Return [x, y] of the center of cell containing provided text 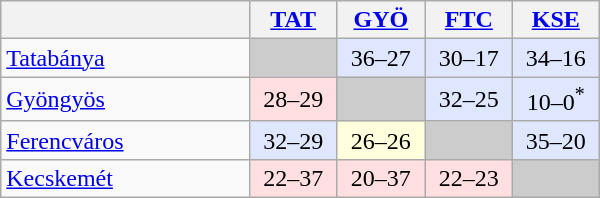
26–26 [380, 140]
TAT [293, 20]
Tatabánya [126, 58]
Kecskemét [126, 178]
Ferencváros [126, 140]
GYÖ [380, 20]
35–20 [556, 140]
22–37 [293, 178]
KSE [556, 20]
28–29 [293, 100]
32–29 [293, 140]
36–27 [380, 58]
32–25 [468, 100]
10–0* [556, 100]
Gyöngyös [126, 100]
34–16 [556, 58]
22–23 [468, 178]
30–17 [468, 58]
FTC [468, 20]
20–37 [380, 178]
